Pinpoint the cell where the given text exists, returning its [x, y] midpoint coordinate. 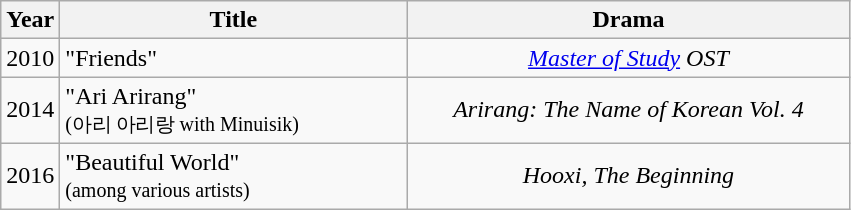
"Friends" [234, 58]
Title [234, 20]
Arirang: The Name of Korean Vol. 4 [628, 110]
Drama [628, 20]
Year [30, 20]
2010 [30, 58]
"Beautiful World" (among various artists) [234, 176]
"Ari Arirang" (아리 아리랑 with Minuisik) [234, 110]
Master of Study OST [628, 58]
2016 [30, 176]
2014 [30, 110]
Hooxi, The Beginning [628, 176]
